Detect which cell encompasses the target text, then output its (x, y) center coordinate. 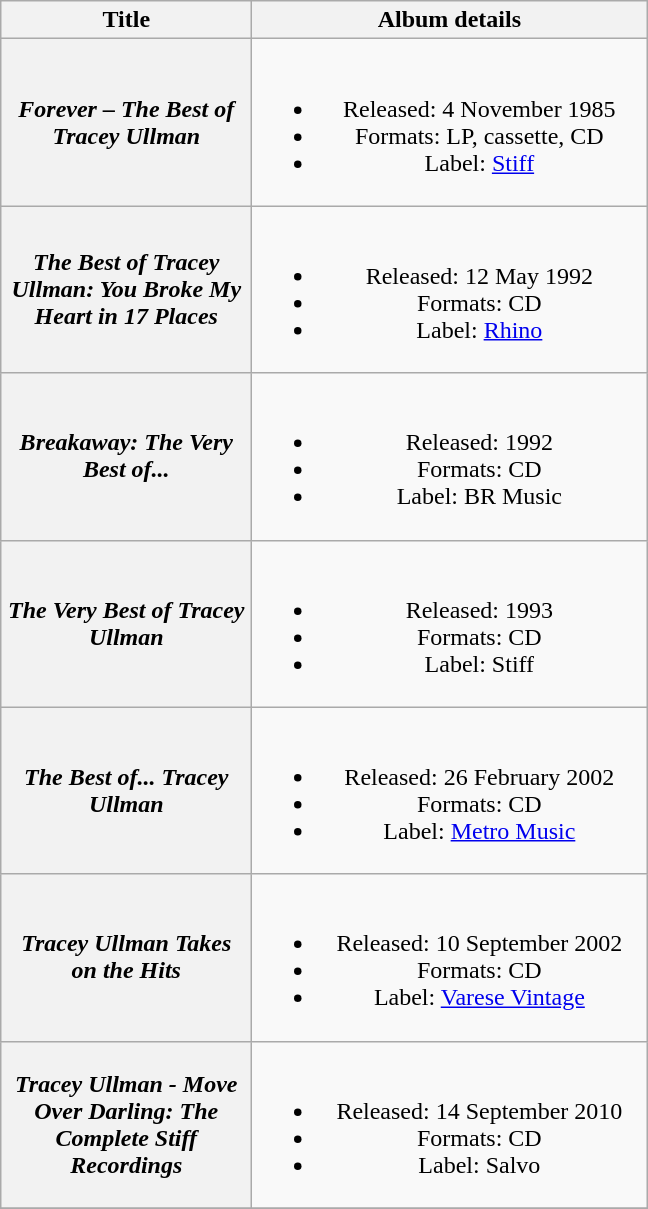
Released: 14 September 2010Formats: CDLabel: Salvo (450, 1124)
Title (126, 20)
Album details (450, 20)
Tracey Ullman - Move Over Darling: The Complete Stiff Recordings (126, 1124)
The Very Best of Tracey Ullman (126, 624)
The Best of... Tracey Ullman (126, 790)
The Best of Tracey Ullman: You Broke My Heart in 17 Places (126, 290)
Forever – The Best of Tracey Ullman (126, 122)
Released: 26 February 2002Formats: CDLabel: Metro Music (450, 790)
Breakaway: The Very Best of... (126, 456)
Tracey Ullman Takes on the Hits (126, 958)
Released: 1992Formats: CDLabel: BR Music (450, 456)
Released: 1993Formats: CDLabel: Stiff (450, 624)
Released: 10 September 2002Formats: CDLabel: Varese Vintage (450, 958)
Released: 12 May 1992Formats: CDLabel: Rhino (450, 290)
Released: 4 November 1985Formats: LP, cassette, CDLabel: Stiff (450, 122)
